Pinpoint the cell where the given text exists, returning its [x, y] midpoint coordinate. 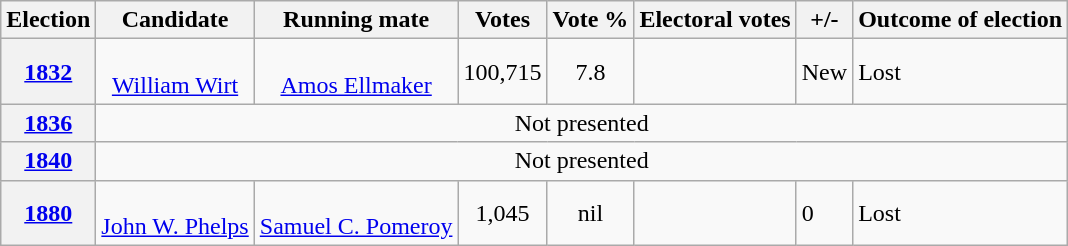
1836 [48, 123]
1,045 [502, 212]
7.8 [590, 72]
1880 [48, 212]
Amos Ellmaker [356, 72]
Candidate [175, 20]
Election [48, 20]
0 [824, 212]
Vote % [590, 20]
1840 [48, 161]
nil [590, 212]
+/- [824, 20]
100,715 [502, 72]
1832 [48, 72]
Running mate [356, 20]
Outcome of election [960, 20]
John W. Phelps [175, 212]
New [824, 72]
Votes [502, 20]
Electoral votes [715, 20]
Samuel C. Pomeroy [356, 212]
William Wirt [175, 72]
